Pinpoint the cell where the given text exists, returning its (X, Y) midpoint coordinate. 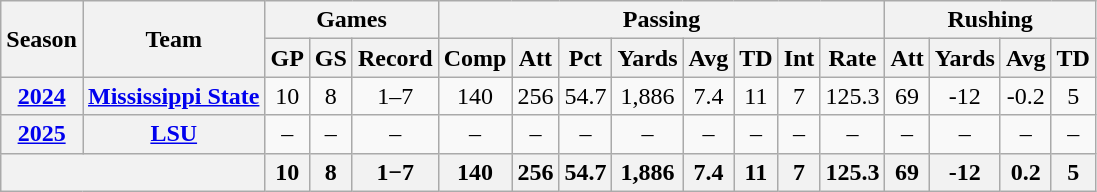
1–7 (395, 96)
Passing (662, 20)
Pct (586, 58)
-0.2 (1026, 96)
Rushing (990, 20)
Season (42, 39)
GP (287, 58)
Record (395, 58)
LSU (173, 134)
1−7 (395, 172)
Mississippi State (173, 96)
Int (799, 58)
Games (352, 20)
2025 (42, 134)
2024 (42, 96)
Team (173, 39)
0.2 (1026, 172)
Rate (852, 58)
Comp (475, 58)
GS (330, 58)
